Output the (x, y) coordinate of the center of the cell containing the given text.  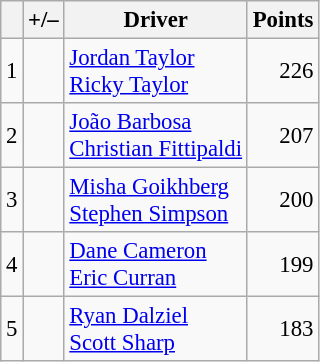
Driver (156, 20)
199 (282, 264)
1 (12, 72)
Points (282, 20)
João Barbosa Christian Fittipaldi (156, 136)
Misha Goikhberg Stephen Simpson (156, 200)
183 (282, 330)
Dane Cameron Eric Curran (156, 264)
226 (282, 72)
207 (282, 136)
4 (12, 264)
5 (12, 330)
2 (12, 136)
Ryan Dalziel Scott Sharp (156, 330)
200 (282, 200)
+/– (44, 20)
Jordan Taylor Ricky Taylor (156, 72)
3 (12, 200)
